Output the [x, y] coordinate of the center of the cell containing the given text.  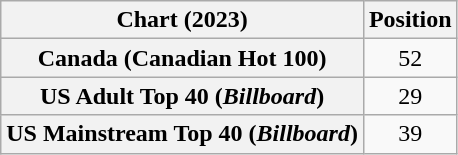
Chart (2023) [182, 20]
Canada (Canadian Hot 100) [182, 58]
29 [410, 96]
US Adult Top 40 (Billboard) [182, 96]
39 [410, 134]
52 [410, 58]
US Mainstream Top 40 (Billboard) [182, 134]
Position [410, 20]
